Identify which cell holds the provided text, then report its [x, y] central coordinate. 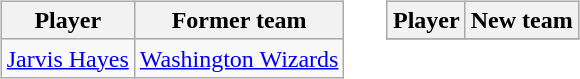
Jarvis Hayes [68, 58]
New team [522, 20]
Washington Wizards [239, 58]
Former team [239, 20]
